Locate the cell with the specified text and output its [X, Y] center coordinate. 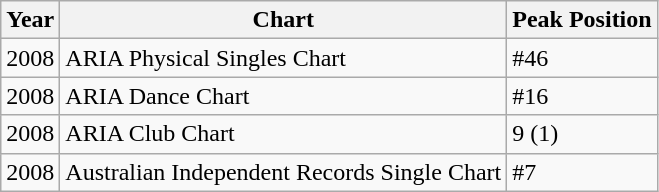
#7 [582, 172]
Chart [284, 20]
Peak Position [582, 20]
Australian Independent Records Single Chart [284, 172]
#16 [582, 96]
Year [30, 20]
9 (1) [582, 134]
ARIA Dance Chart [284, 96]
#46 [582, 58]
ARIA Physical Singles Chart [284, 58]
ARIA Club Chart [284, 134]
